Provide the [X, Y] coordinate of the cell's center where the given text is located.  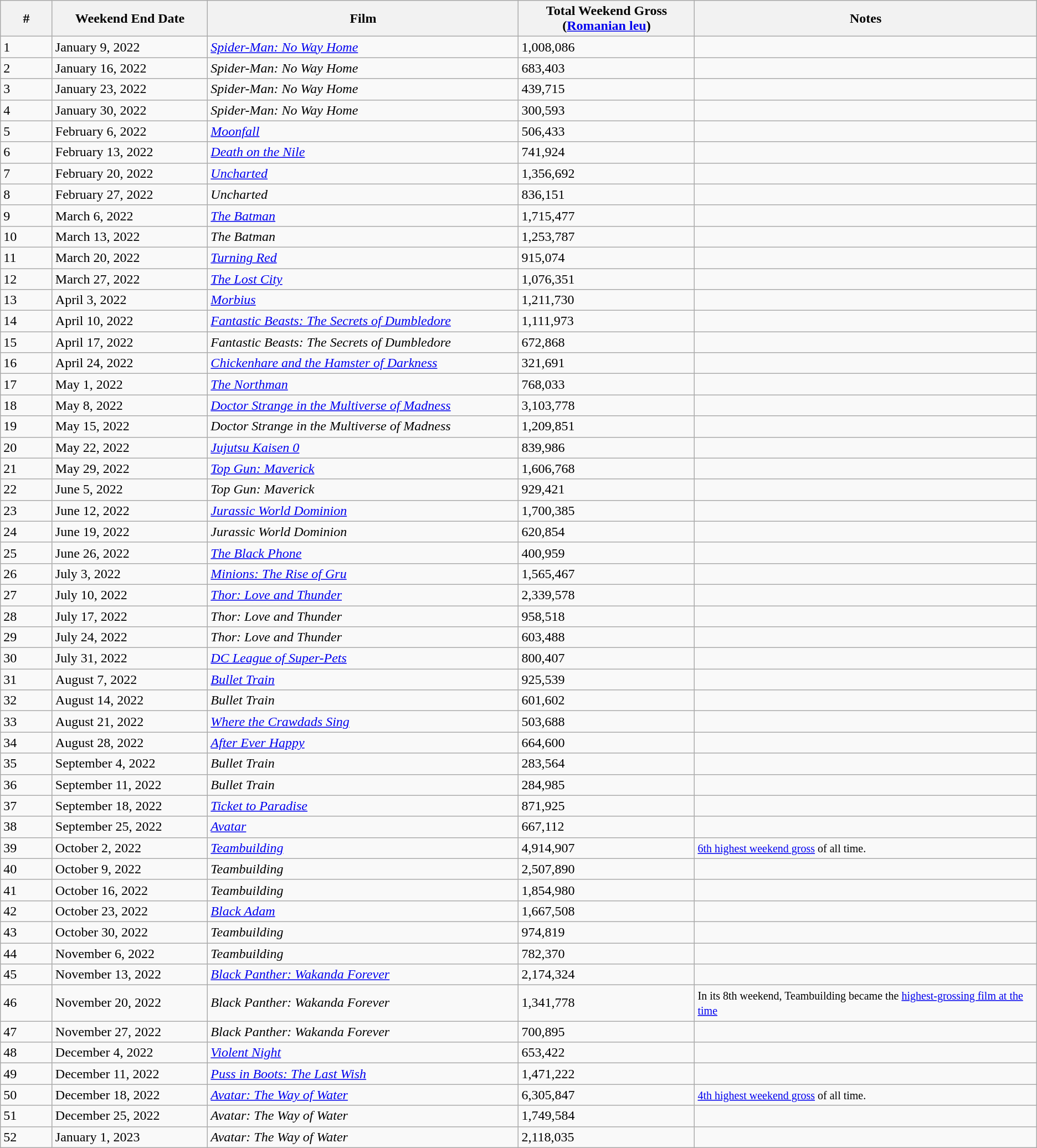
November 27, 2022 [130, 1032]
800,407 [607, 658]
836,151 [607, 194]
August 28, 2022 [130, 743]
July 3, 2022 [130, 574]
26 [27, 574]
667,112 [607, 827]
36 [27, 785]
10 [27, 236]
29 [27, 637]
9 [27, 215]
503,688 [607, 722]
Black Adam [363, 911]
17 [27, 384]
6,305,847 [607, 1095]
Violent Night [363, 1053]
30 [27, 658]
January 1, 2023 [130, 1137]
After Ever Happy [363, 743]
May 1, 2022 [130, 384]
929,421 [607, 490]
19 [27, 426]
September 4, 2022 [130, 764]
4th highest weekend gross of all time. [865, 1095]
December 4, 2022 [130, 1053]
32 [27, 701]
4,914,907 [607, 848]
958,518 [607, 616]
August 7, 2022 [130, 679]
7 [27, 173]
January 9, 2022 [130, 47]
July 17, 2022 [130, 616]
46 [27, 1003]
# [27, 19]
21 [27, 469]
1,111,973 [607, 321]
January 16, 2022 [130, 68]
February 13, 2022 [130, 152]
2,507,890 [607, 869]
3 [27, 89]
2,339,578 [607, 595]
Morbius [363, 300]
38 [27, 827]
925,539 [607, 679]
603,488 [607, 637]
49 [27, 1074]
915,074 [607, 258]
May 22, 2022 [130, 447]
June 5, 2022 [130, 490]
5 [27, 131]
February 6, 2022 [130, 131]
2,118,035 [607, 1137]
Notes [865, 19]
506,433 [607, 131]
782,370 [607, 953]
28 [27, 616]
1,715,477 [607, 215]
March 6, 2022 [130, 215]
1,854,980 [607, 890]
24 [27, 532]
The Black Phone [363, 553]
42 [27, 911]
Puss in Boots: The Last Wish [363, 1074]
20 [27, 447]
March 20, 2022 [130, 258]
DC League of Super-Pets [363, 658]
1,356,692 [607, 173]
Death on the Nile [363, 152]
400,959 [607, 553]
July 24, 2022 [130, 637]
Chickenhare and the Hamster of Darkness [363, 363]
January 30, 2022 [130, 110]
The Northman [363, 384]
33 [27, 722]
50 [27, 1095]
14 [27, 321]
4 [27, 110]
March 13, 2022 [130, 236]
321,691 [607, 363]
November 6, 2022 [130, 953]
June 26, 2022 [130, 553]
May 8, 2022 [130, 405]
43 [27, 932]
620,854 [607, 532]
September 18, 2022 [130, 806]
871,925 [607, 806]
12 [27, 279]
3,103,778 [607, 405]
July 31, 2022 [130, 658]
November 13, 2022 [130, 975]
974,819 [607, 932]
283,564 [607, 764]
16 [27, 363]
Where the Crawdads Sing [363, 722]
May 29, 2022 [130, 469]
37 [27, 806]
2 [27, 68]
January 23, 2022 [130, 89]
1,471,222 [607, 1074]
February 27, 2022 [130, 194]
December 11, 2022 [130, 1074]
1,209,851 [607, 426]
1,211,730 [607, 300]
Turning Red [363, 258]
41 [27, 890]
1,606,768 [607, 469]
July 10, 2022 [130, 595]
Film [363, 19]
11 [27, 258]
8 [27, 194]
27 [27, 595]
1,008,086 [607, 47]
284,985 [607, 785]
39 [27, 848]
June 12, 2022 [130, 511]
23 [27, 511]
October 9, 2022 [130, 869]
15 [27, 342]
February 20, 2022 [130, 173]
November 20, 2022 [130, 1003]
October 16, 2022 [130, 890]
June 19, 2022 [130, 532]
839,986 [607, 447]
35 [27, 764]
October 30, 2022 [130, 932]
6th highest weekend gross of all time. [865, 848]
Minions: The Rise of Gru [363, 574]
Jujutsu Kaisen 0 [363, 447]
47 [27, 1032]
45 [27, 975]
672,868 [607, 342]
September 25, 2022 [130, 827]
741,924 [607, 152]
April 17, 2022 [130, 342]
439,715 [607, 89]
April 24, 2022 [130, 363]
1,667,508 [607, 911]
Moonfall [363, 131]
31 [27, 679]
22 [27, 490]
683,403 [607, 68]
Avatar [363, 827]
300,593 [607, 110]
44 [27, 953]
August 14, 2022 [130, 701]
1,700,385 [607, 511]
25 [27, 553]
October 23, 2022 [130, 911]
1,565,467 [607, 574]
1,341,778 [607, 1003]
664,600 [607, 743]
December 18, 2022 [130, 1095]
1,253,787 [607, 236]
The Lost City [363, 279]
601,602 [607, 701]
April 10, 2022 [130, 321]
Ticket to Paradise [363, 806]
18 [27, 405]
Weekend End Date [130, 19]
September 11, 2022 [130, 785]
40 [27, 869]
768,033 [607, 384]
1,749,584 [607, 1116]
December 25, 2022 [130, 1116]
6 [27, 152]
52 [27, 1137]
October 2, 2022 [130, 848]
13 [27, 300]
August 21, 2022 [130, 722]
In its 8th weekend, Teambuilding became the highest-grossing film at the time [865, 1003]
March 27, 2022 [130, 279]
51 [27, 1116]
1 [27, 47]
48 [27, 1053]
700,895 [607, 1032]
1,076,351 [607, 279]
34 [27, 743]
April 3, 2022 [130, 300]
May 15, 2022 [130, 426]
2,174,324 [607, 975]
653,422 [607, 1053]
Total Weekend Gross(Romanian leu) [607, 19]
